Output the (X, Y) coordinate of the center of the cell containing the given text.  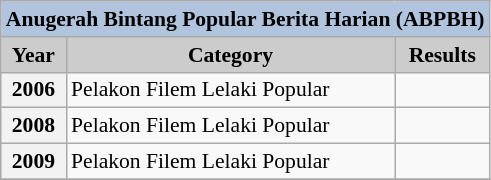
Year (34, 55)
2008 (34, 126)
Anugerah Bintang Popular Berita Harian (ABPBH) (246, 19)
2006 (34, 90)
Results (442, 55)
Category (230, 55)
2009 (34, 162)
